From the cell containing the given text, extract its center point as [x, y] coordinate. 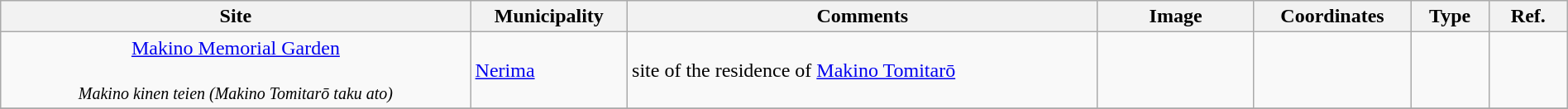
Ref. [1528, 17]
Coordinates [1331, 17]
site of the residence of Makino Tomitarō [863, 70]
Nerima [549, 70]
Site [236, 17]
Comments [863, 17]
Type [1451, 17]
Makino Memorial GardenMakino kinen teien (Makino Tomitarō taku ato) [236, 70]
Municipality [549, 17]
Image [1176, 17]
